Identify which cell holds the provided text, then report its (X, Y) central coordinate. 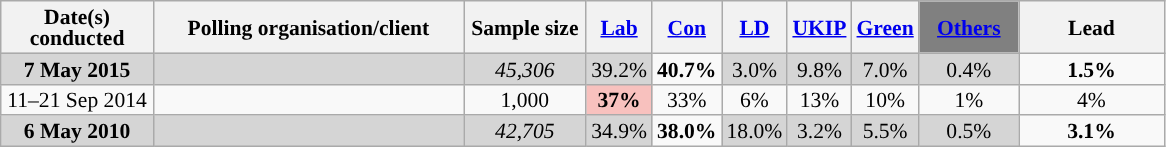
34.9% (619, 132)
Green (884, 27)
LD (755, 27)
45,306 (526, 68)
Con (686, 27)
Polling organisation/client (308, 27)
37% (619, 100)
Others (969, 27)
38.0% (686, 132)
13% (819, 100)
39.2% (619, 68)
Date(s)conducted (78, 27)
4% (1092, 100)
3.1% (1092, 132)
Lab (619, 27)
6 May 2010 (78, 132)
7 May 2015 (78, 68)
1.5% (1092, 68)
1% (969, 100)
9.8% (819, 68)
11–21 Sep 2014 (78, 100)
5.5% (884, 132)
10% (884, 100)
0.5% (969, 132)
18.0% (755, 132)
UKIP (819, 27)
Lead (1092, 27)
3.0% (755, 68)
7.0% (884, 68)
42,705 (526, 132)
Sample size (526, 27)
1,000 (526, 100)
33% (686, 100)
6% (755, 100)
3.2% (819, 132)
0.4% (969, 68)
40.7% (686, 68)
